Return the (x, y) coordinate for the center point of the cell that contains the specified text.  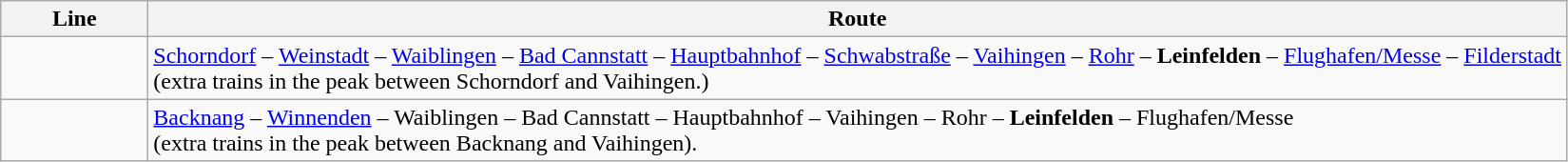
Line (74, 19)
Route (858, 19)
